From the cell containing the given text, extract its center point as [x, y] coordinate. 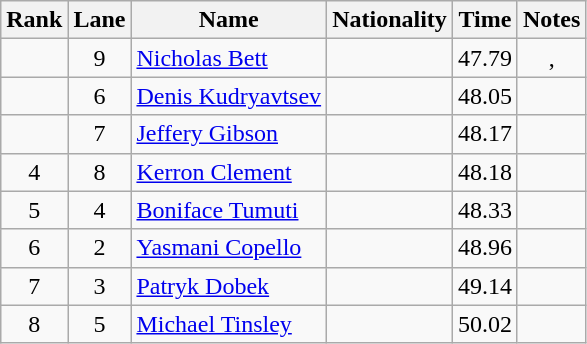
Time [484, 20]
Yasmani Copello [229, 248]
3 [100, 286]
Nationality [390, 20]
48.17 [484, 134]
48.96 [484, 248]
48.18 [484, 172]
Michael Tinsley [229, 324]
Nicholas Bett [229, 58]
, [551, 58]
Name [229, 20]
Patryk Dobek [229, 286]
48.33 [484, 210]
47.79 [484, 58]
9 [100, 58]
Lane [100, 20]
Kerron Clement [229, 172]
Boniface Tumuti [229, 210]
Denis Kudryavtsev [229, 96]
Notes [551, 20]
48.05 [484, 96]
49.14 [484, 286]
Jeffery Gibson [229, 134]
50.02 [484, 324]
Rank [34, 20]
2 [100, 248]
